Identify which cell holds the provided text, then report its [x, y] central coordinate. 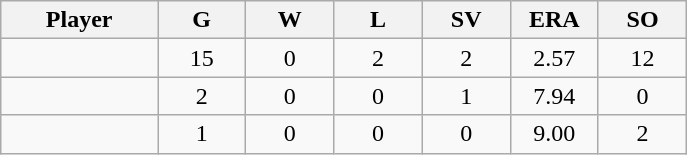
ERA [554, 20]
2.57 [554, 58]
SV [466, 20]
W [290, 20]
L [378, 20]
G [202, 20]
12 [642, 58]
7.94 [554, 96]
15 [202, 58]
9.00 [554, 134]
SO [642, 20]
Player [80, 20]
